Pinpoint the cell where the given text exists, returning its [x, y] midpoint coordinate. 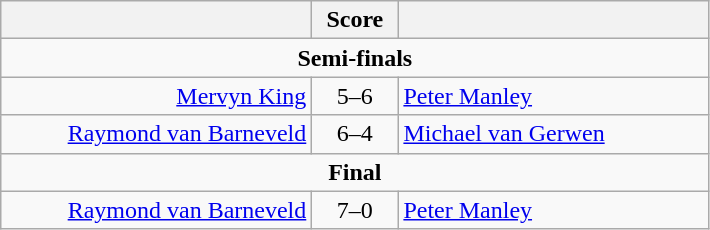
Semi-finals [355, 58]
Michael van Gerwen [554, 134]
7–0 [355, 210]
Final [355, 172]
6–4 [355, 134]
Mervyn King [156, 96]
Score [355, 20]
5–6 [355, 96]
